Output the [x, y] coordinate of the center of the cell containing the given text.  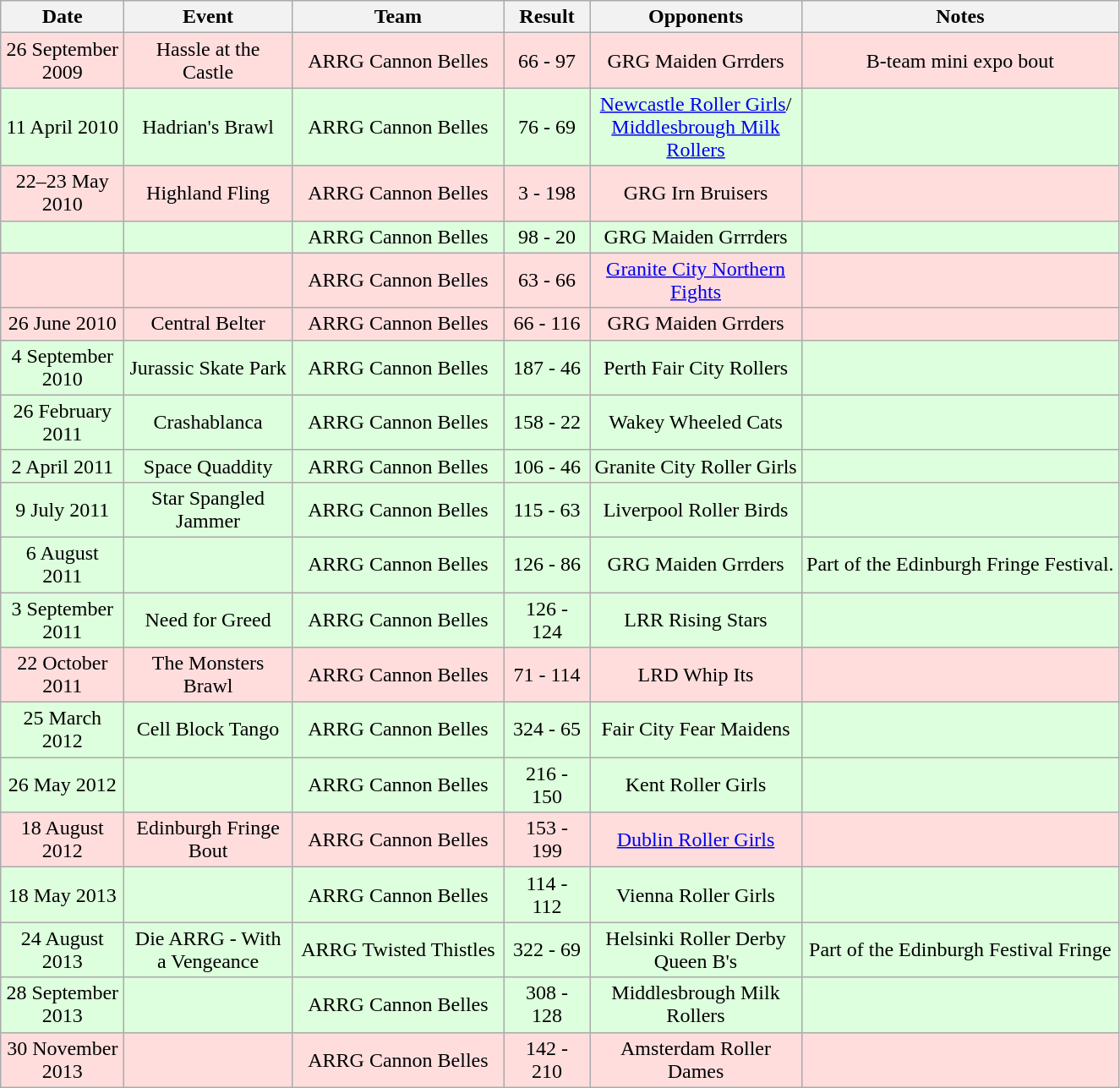
Need for Greed [208, 619]
66 - 97 [546, 61]
324 - 65 [546, 730]
Team [397, 17]
Notes [960, 17]
11 April 2010 [63, 127]
Granite City Roller Girls [697, 466]
126 - 124 [546, 619]
Central Belter [208, 324]
Result [546, 17]
26 September 2009 [63, 61]
Perth Fair City Rollers [697, 367]
142 - 210 [546, 1060]
115 - 63 [546, 509]
Fair City Fear Maidens [697, 730]
Dublin Roller Girls [697, 840]
26 February 2011 [63, 423]
187 - 46 [546, 367]
18 August 2012 [63, 840]
Newcastle Roller Girls/Middlesbrough Milk Rollers [697, 127]
98 - 20 [546, 237]
24 August 2013 [63, 950]
Event [208, 17]
GRG Irn Bruisers [697, 193]
Cell Block Tango [208, 730]
3 - 198 [546, 193]
114 - 112 [546, 894]
216 - 150 [546, 785]
322 - 69 [546, 950]
22–23 May 2010 [63, 193]
B-team mini expo bout [960, 61]
Hassle at the Castle [208, 61]
308 - 128 [546, 1004]
28 September 2013 [63, 1004]
22 October 2011 [63, 675]
9 July 2011 [63, 509]
Crashablanca [208, 423]
2 April 2011 [63, 466]
Opponents [697, 17]
4 September 2010 [63, 367]
LRR Rising Stars [697, 619]
Space Quaddity [208, 466]
25 March 2012 [63, 730]
Kent Roller Girls [697, 785]
71 - 114 [546, 675]
GRG Maiden Grrrders [697, 237]
Edinburgh Fringe Bout [208, 840]
153 - 199 [546, 840]
ARRG Twisted Thistles [397, 950]
6 August 2011 [63, 565]
66 - 116 [546, 324]
Amsterdam Roller Dames [697, 1060]
LRD Whip Its [697, 675]
Hadrian's Brawl [208, 127]
18 May 2013 [63, 894]
76 - 69 [546, 127]
Part of the Edinburgh Fringe Festival. [960, 565]
Star Spangled Jammer [208, 509]
Jurassic Skate Park [208, 367]
30 November 2013 [63, 1060]
63 - 66 [546, 281]
The Monsters Brawl [208, 675]
158 - 22 [546, 423]
26 May 2012 [63, 785]
26 June 2010 [63, 324]
Date [63, 17]
106 - 46 [546, 466]
Liverpool Roller Birds [697, 509]
Die ARRG - With a Vengeance [208, 950]
Wakey Wheeled Cats [697, 423]
Granite City Northern Fights [697, 281]
Helsinki Roller Derby Queen B's [697, 950]
Highland Fling [208, 193]
Middlesbrough Milk Rollers [697, 1004]
3 September 2011 [63, 619]
126 - 86 [546, 565]
Vienna Roller Girls [697, 894]
Part of the Edinburgh Festival Fringe [960, 950]
